From the cell containing the given text, extract its center point as (X, Y) coordinate. 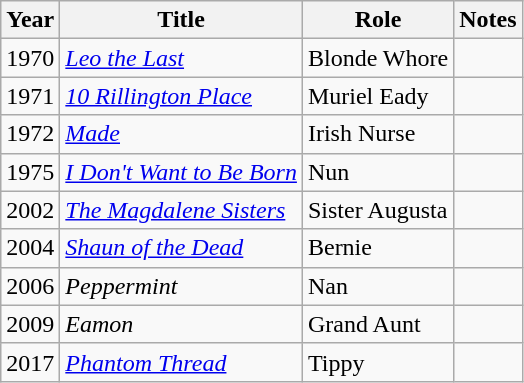
Made (182, 134)
1975 (30, 172)
Title (182, 20)
I Don't Want to Be Born (182, 172)
Notes (488, 20)
Year (30, 20)
Leo the Last (182, 58)
2017 (30, 362)
1972 (30, 134)
Muriel Eady (378, 96)
Irish Nurse (378, 134)
2002 (30, 210)
The Magdalene Sisters (182, 210)
Peppermint (182, 286)
2009 (30, 324)
Sister Augusta (378, 210)
10 Rillington Place (182, 96)
2004 (30, 248)
Grand Aunt (378, 324)
Bernie (378, 248)
Blonde Whore (378, 58)
Role (378, 20)
Shaun of the Dead (182, 248)
Nan (378, 286)
1971 (30, 96)
Phantom Thread (182, 362)
2006 (30, 286)
Nun (378, 172)
Tippy (378, 362)
1970 (30, 58)
Eamon (182, 324)
